Identify which cell holds the provided text, then report its [X, Y] central coordinate. 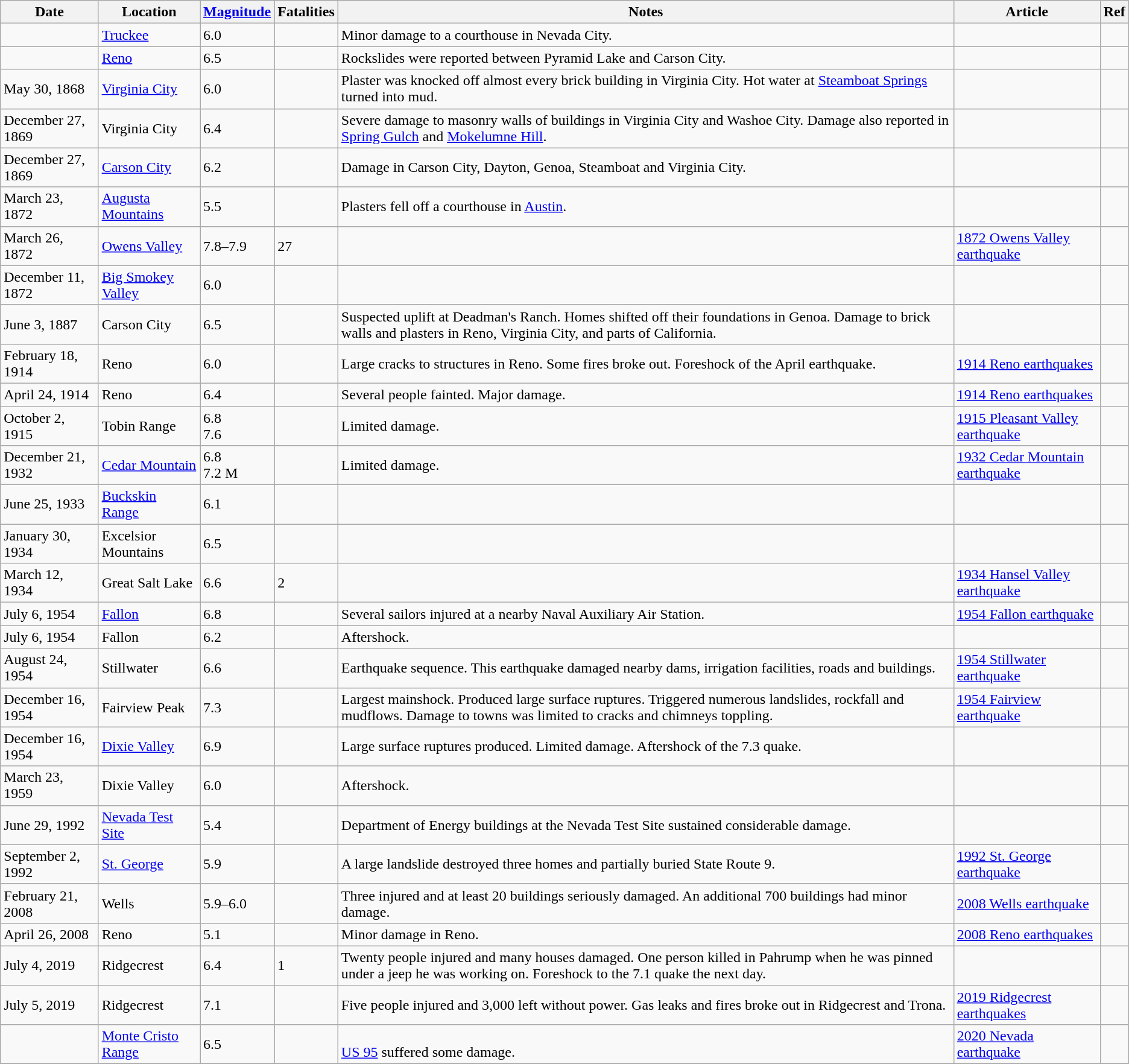
Cedar Mountain [149, 466]
7.8–7.9 [238, 246]
Buckskin Range [149, 504]
1954 Fallon earthquake [1026, 614]
March 23, 1872 [49, 206]
Several sailors injured at a nearby Naval Auxiliary Air Station. [645, 614]
Owens Valley [149, 246]
2019 Ridgecrest earthquakes [1026, 1005]
5.9–6.0 [238, 904]
Plaster was knocked off almost every brick building in Virginia City. Hot water at Steamboat Springs turned into mud. [645, 89]
March 23, 1959 [49, 785]
Monte Cristo Range [149, 1045]
2008 Wells earthquake [1026, 904]
Tobin Range [149, 426]
St. George [149, 864]
May 30, 1868 [49, 89]
27 [306, 246]
1954 Stillwater earthquake [1026, 668]
A large landslide destroyed three homes and partially buried State Route 9. [645, 864]
Article [1026, 12]
Magnitude [238, 12]
August 24, 1954 [49, 668]
Severe damage to masonry walls of buildings in Virginia City and Washoe City. Damage also reported in Spring Gulch and Mokelumne Hill. [645, 128]
Three injured and at least 20 buildings seriously damaged. An additional 700 buildings had minor damage. [645, 904]
1872 Owens Valley earthquake [1026, 246]
June 29, 1992 [49, 825]
US 95 suffered some damage. [645, 1045]
Wells [149, 904]
February 18, 1914 [49, 363]
7.1 [238, 1005]
Augusta Mountains [149, 206]
October 2, 1915 [49, 426]
Large surface ruptures produced. Limited damage. Aftershock of the 7.3 quake. [645, 747]
March 12, 1934 [49, 583]
Large cracks to structures in Reno. Some fires broke out. Foreshock of the April earthquake. [645, 363]
Ref [1115, 12]
5.4 [238, 825]
December 21, 1932 [49, 466]
Earthquake sequence. This earthquake damaged nearby dams, irrigation facilities, roads and buildings. [645, 668]
Notes [645, 12]
6.8 [238, 614]
1932 Cedar Mountain earthquake [1026, 466]
5.5 [238, 206]
5.1 [238, 934]
September 2, 1992 [49, 864]
1992 St. George earthquake [1026, 864]
Excelsior Mountains [149, 544]
Location [149, 12]
2 [306, 583]
December 11, 1872 [49, 285]
6.9 [238, 747]
June 25, 1933 [49, 504]
July 5, 2019 [49, 1005]
Plasters fell off a courthouse in Austin. [645, 206]
Rockslides were reported between Pyramid Lake and Carson City. [645, 58]
April 26, 2008 [49, 934]
Five people injured and 3,000 left without power. Gas leaks and fires broke out in Ridgecrest and Trona. [645, 1005]
July 4, 2019 [49, 965]
Fatalities [306, 12]
January 30, 1934 [49, 544]
Fairview Peak [149, 707]
6.1 [238, 504]
1934 Hansel Valley earthquake [1026, 583]
Several people fainted. Major damage. [645, 394]
Stillwater [149, 668]
Damage in Carson City, Dayton, Genoa, Steamboat and Virginia City. [645, 168]
1954 Fairview earthquake [1026, 707]
Big Smokey Valley [149, 285]
Date [49, 12]
Great Salt Lake [149, 583]
7.3 [238, 707]
5.9 [238, 864]
June 3, 1887 [49, 325]
2008 Reno earthquakes [1026, 934]
Nevada Test Site [149, 825]
6.8 7.6 [238, 426]
1 [306, 965]
Minor damage in Reno. [645, 934]
Department of Energy buildings at the Nevada Test Site sustained considerable damage. [645, 825]
February 21, 2008 [49, 904]
1915 Pleasant Valley earthquake [1026, 426]
6.8 7.2 M [238, 466]
Truckee [149, 35]
2020 Nevada earthquake [1026, 1045]
Minor damage to a courthouse in Nevada City. [645, 35]
April 24, 1914 [49, 394]
March 26, 1872 [49, 246]
